Capture the cell that displays the provided text and extract its (x, y) central coordinate. 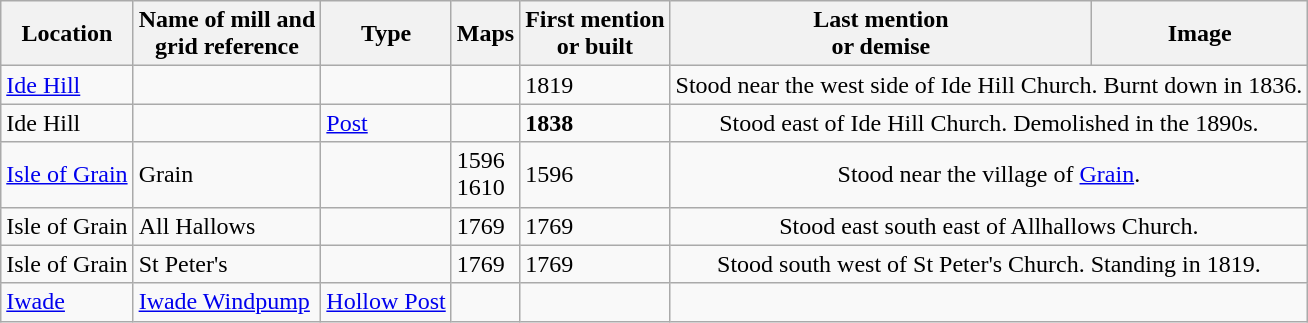
15961610 (485, 174)
Hollow Post (386, 302)
Maps (485, 34)
Type (386, 34)
1819 (595, 85)
Iwade (67, 302)
Stood east of Ide Hill Church. Demolished in the 1890s. (989, 123)
Grain (227, 174)
All Hallows (227, 226)
St Peter's (227, 264)
Stood near the west side of Ide Hill Church. Burnt down in 1836. (989, 85)
Name of mill andgrid reference (227, 34)
1596 (595, 174)
Last mention or demise (881, 34)
Image (1200, 34)
First mentionor built (595, 34)
Stood east south east of Allhallows Church. (989, 226)
Stood near the village of Grain. (989, 174)
Stood south west of St Peter's Church. Standing in 1819. (989, 264)
1838 (595, 123)
Location (67, 34)
Iwade Windpump (227, 302)
Post (386, 123)
